Find where the given text appears and provide that cell's center as (X, Y) coordinate. 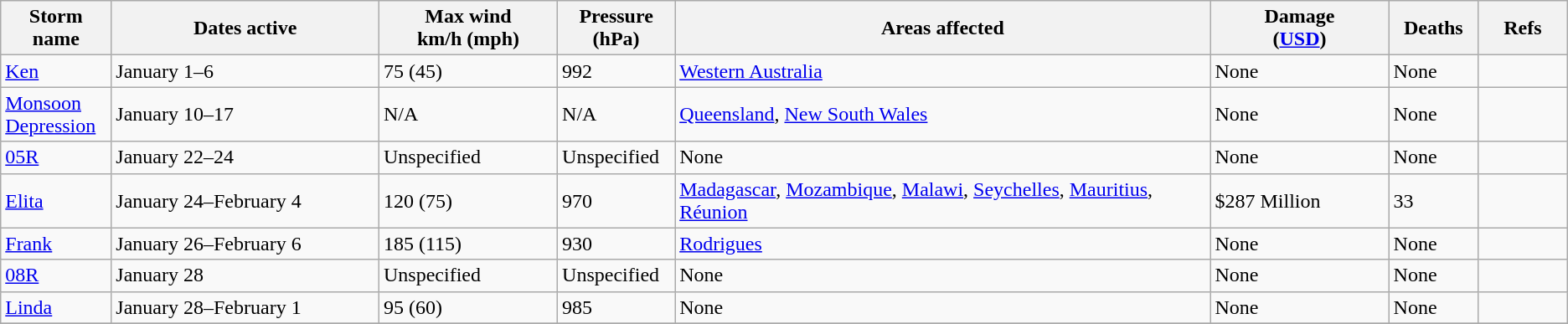
January 28–February 1 (245, 307)
992 (616, 71)
January 22–24 (245, 157)
185 (115) (467, 244)
January 1–6 (245, 71)
930 (616, 244)
$287 Million (1300, 201)
05R (56, 157)
Damage(USD) (1300, 28)
Storm name (56, 28)
Pressure(hPa) (616, 28)
Ken (56, 71)
January 28 (245, 275)
75 (45) (467, 71)
January 10–17 (245, 114)
Refs (1523, 28)
95 (60) (467, 307)
33 (1434, 201)
January 24–February 4 (245, 201)
Elita (56, 201)
970 (616, 201)
120 (75) (467, 201)
Linda (56, 307)
Dates active (245, 28)
Rodrigues (943, 244)
Madagascar, Mozambique, Malawi, Seychelles, Mauritius, Réunion (943, 201)
January 26–February 6 (245, 244)
Monsoon Depression (56, 114)
Western Australia (943, 71)
Areas affected (943, 28)
Frank (56, 244)
985 (616, 307)
Deaths (1434, 28)
08R (56, 275)
Queensland, New South Wales (943, 114)
Max windkm/h (mph) (467, 28)
